Find where the given text appears and provide that cell's center as (x, y) coordinate. 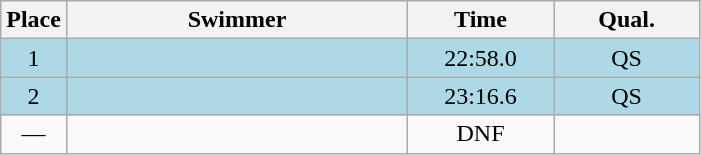
Time (481, 20)
DNF (481, 134)
Swimmer (236, 20)
— (34, 134)
1 (34, 58)
22:58.0 (481, 58)
23:16.6 (481, 96)
Qual. (627, 20)
Place (34, 20)
2 (34, 96)
